Return the [X, Y] coordinate for the center point of the cell that contains the specified text.  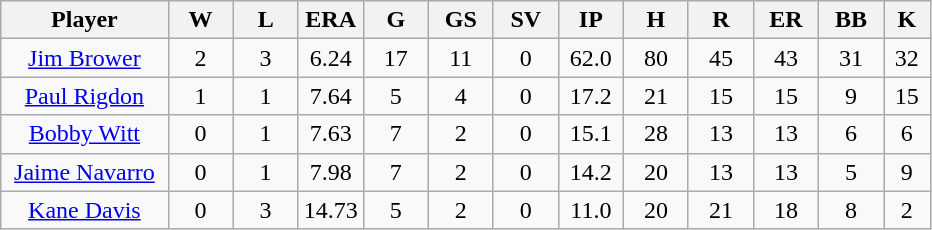
ERA [330, 20]
7.98 [330, 172]
K [908, 20]
BB [850, 20]
80 [656, 58]
L [266, 20]
IP [590, 20]
GS [460, 20]
SV [526, 20]
7.64 [330, 96]
8 [850, 210]
R [720, 20]
11.0 [590, 210]
H [656, 20]
14.2 [590, 172]
ER [786, 20]
Jim Brower [84, 58]
Bobby Witt [84, 134]
Paul Rigdon [84, 96]
18 [786, 210]
14.73 [330, 210]
Jaime Navarro [84, 172]
6.24 [330, 58]
28 [656, 134]
G [396, 20]
32 [908, 58]
4 [460, 96]
Kane Davis [84, 210]
17 [396, 58]
Player [84, 20]
62.0 [590, 58]
17.2 [590, 96]
43 [786, 58]
15.1 [590, 134]
31 [850, 58]
45 [720, 58]
W [200, 20]
7.63 [330, 134]
11 [460, 58]
